Search for the cell housing the specified text and yield its [x, y] center coordinate. 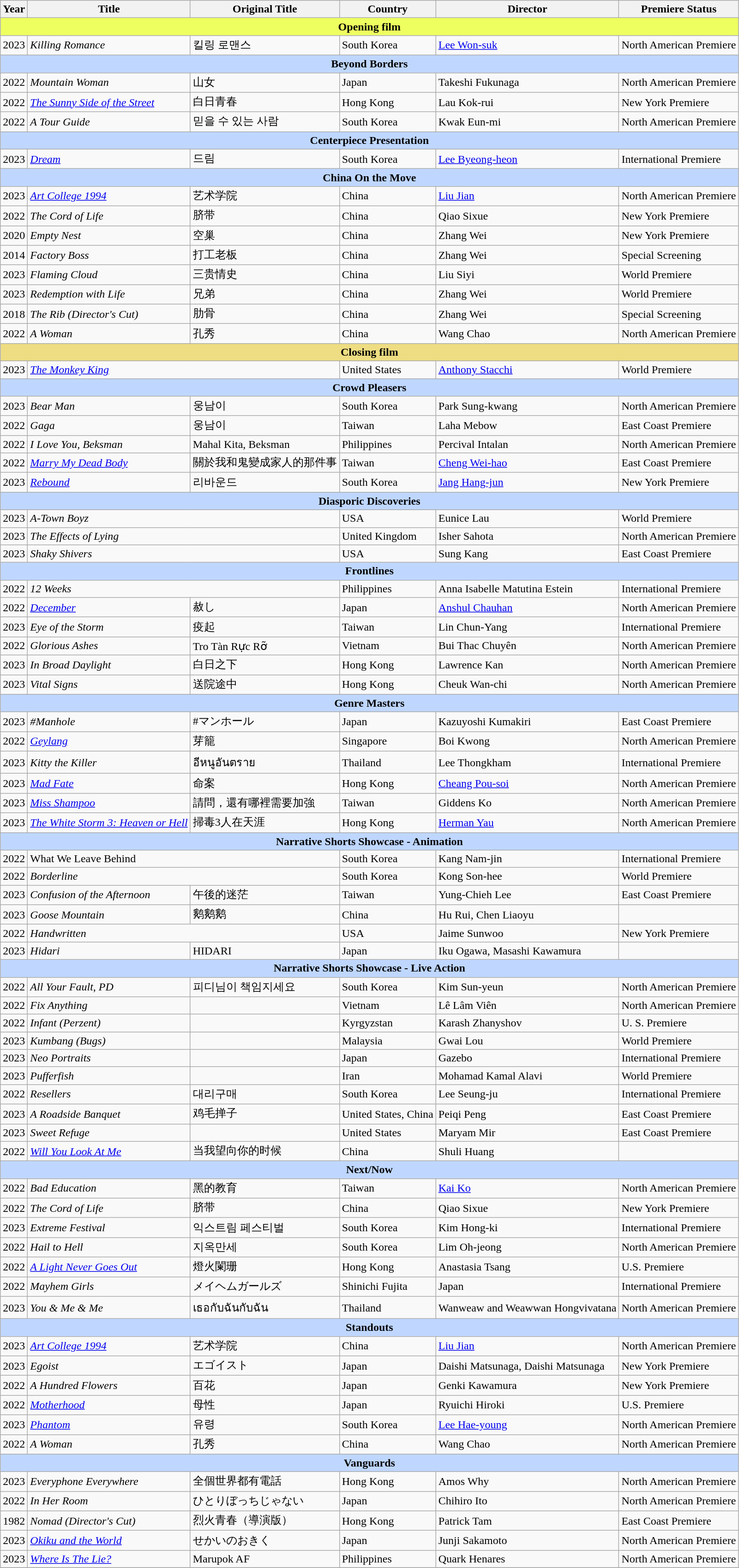
A Tour Guide [109, 122]
Sung Kang [527, 554]
Amos Why [527, 1482]
Hidari [109, 951]
Shaky Shivers [184, 554]
Takeshi Fukunaga [527, 83]
Lee Byeong-heon [527, 159]
Where Is The Lie? [109, 1559]
Lee Seung-ju [527, 1094]
Lau Kok-rui [527, 102]
Narrative Shorts Showcase - Animation [369, 841]
Title [109, 9]
燈火闌珊 [265, 1267]
烈火青春（導演版） [265, 1520]
믿을 수 있는 사람 [265, 122]
Mountain Woman [109, 83]
全個世界都有電話 [265, 1482]
空巢 [265, 235]
掃毒3人在天涯 [265, 823]
Hu Rui, Chen Liaoyu [527, 914]
Eye of the Storm [109, 627]
Gaga [109, 425]
Anshul Chauhan [527, 607]
三贵情史 [265, 275]
Junji Sakamoto [527, 1541]
Next/Now [369, 1170]
Liu Siyi [527, 275]
打工老板 [265, 256]
Kai Ko [527, 1188]
Rebound [109, 483]
A Light Never Goes Out [109, 1267]
Anthony Stacchi [527, 370]
Herman Yau [527, 823]
2018 [14, 314]
In Broad Daylight [109, 665]
유령 [265, 1425]
Bad Education [109, 1188]
지옥만세 [265, 1247]
疫起 [265, 627]
Marupok AF [265, 1559]
肋骨 [265, 314]
Lin Chun-Yang [527, 627]
Patrick Tam [527, 1520]
You & Me & Me [109, 1307]
Crowd Pleasers [369, 387]
Bui Thac Chuyên [527, 646]
Singapore [388, 742]
Tro Tàn Rực Rỡ [265, 646]
Killing Romance [109, 45]
Empty Nest [109, 235]
Isher Sahota [527, 536]
Borderline [184, 876]
Kong Son-hee [527, 876]
대리구매 [265, 1094]
Closing film [369, 352]
当我望向你的时候 [265, 1151]
Neo Portraits [109, 1058]
Kim Hong-ki [527, 1228]
Park Sung-kwang [527, 406]
Factory Boss [109, 256]
Handwritten [184, 933]
리바운드 [265, 483]
山女 [265, 83]
December [109, 607]
Goose Mountain [109, 914]
#Manhole [109, 721]
Kang Nam-jin [527, 859]
Giddens Ko [527, 803]
China On the Move [369, 178]
Mayhem Girls [109, 1287]
せかいのおきく [265, 1541]
Original Title [265, 9]
Everyphone Everywhere [109, 1482]
Fix Anything [109, 1006]
Kyrgyzstan [388, 1023]
命案 [265, 783]
Mahal Kita, Beksman [265, 444]
The Effects of Lying [184, 536]
Anna Isabelle Matutina Estein [527, 589]
Lawrence Kan [527, 665]
Chihiro Ito [527, 1501]
Boi Kwong [527, 742]
Cheuk Wan-chi [527, 685]
鹅鹅鹅 [265, 914]
익스트림 페스티벌 [265, 1228]
1982 [14, 1520]
兄弟 [265, 294]
Centerpiece Presentation [369, 140]
All Your Fault, PD [109, 987]
Infant (Perzent) [109, 1023]
Narrative Shorts Showcase - Live Action [369, 968]
Phantom [109, 1425]
Opening film [369, 27]
Kazuyoshi Kumakiri [527, 721]
Premiere Status [679, 9]
Redemption with Life [109, 294]
關於我和鬼變成家人的那件事 [265, 463]
Kumbang (Bugs) [109, 1041]
United Kingdom [388, 536]
A-Town Boyz [184, 519]
Kim Sun-yeun [527, 987]
Confusion of the Afternoon [109, 895]
Frontlines [369, 571]
United States, China [388, 1114]
白日之下 [265, 665]
送院途中 [265, 685]
2020 [14, 235]
Laha Mebow [527, 425]
Mad Fate [109, 783]
Lê Lâm Viên [527, 1006]
The White Storm 3: Heaven or Hell [109, 823]
Miss Shampoo [109, 803]
Shinichi Fujita [388, 1287]
Vanguards [369, 1463]
Iku Ogawa, Masashi Kawamura [527, 951]
Quark Henares [527, 1559]
Bear Man [109, 406]
Director [527, 9]
Gazebo [527, 1058]
HIDARI [265, 951]
Wanweaw and Weawwan Hongvivatana [527, 1307]
킬링 로맨스 [265, 45]
Jang Hang-jun [527, 483]
Diasporic Discoveries [369, 501]
Mohamad Kamal Alavi [527, 1076]
Lee Thongkham [527, 762]
Lee Won-suk [527, 45]
Gwai Lou [527, 1041]
Yung-Chieh Lee [527, 895]
Sweet Refuge [109, 1133]
I Love You, Beksman [109, 444]
Hail to Hell [109, 1247]
Daishi Matsunaga, Daishi Matsunaga [527, 1365]
午後的迷茫 [265, 895]
Genki Kawamura [527, 1386]
Lim Oh-jeong [527, 1247]
Cheng Wei-hao [527, 463]
Motherhood [109, 1405]
請問，還有哪裡需要加強 [265, 803]
Ryuichi Hiroki [527, 1405]
U. S. Premiere [679, 1023]
鸡毛掸子 [265, 1114]
赦し [265, 607]
Maryam Mir [527, 1133]
Shuli Huang [527, 1151]
Marry My Dead Body [109, 463]
Standouts [369, 1328]
Lee Hae-young [527, 1425]
Eunice Lau [527, 519]
Egoist [109, 1365]
Flaming Cloud [109, 275]
Country [388, 9]
Dream [109, 159]
Extreme Festival [109, 1228]
피디님이 책임지세요 [265, 987]
드림 [265, 159]
Glorious Ashes [109, 646]
Okiku and the World [109, 1541]
Kitty the Killer [109, 762]
黑的教育 [265, 1188]
Jaime Sunwoo [527, 933]
芽籠 [265, 742]
Geylang [109, 742]
Cheang Pou-soi [527, 783]
メイヘムガールズ [265, 1287]
白日青春 [265, 102]
Karash Zhanyshov [527, 1023]
Pufferfish [109, 1076]
A Roadside Banquet [109, 1114]
Percival Intalan [527, 444]
Will You Look At Me [109, 1151]
Malaysia [388, 1041]
Iran [388, 1076]
The Monkey King [184, 370]
เธอกับฉันกับฉัน [265, 1307]
อีหนูอันตราย [265, 762]
Beyond Borders [369, 64]
百花 [265, 1386]
Kwak Eun-mi [527, 122]
母性 [265, 1405]
2014 [14, 256]
Nomad (Director's Cut) [109, 1520]
Anastasia Tsang [527, 1267]
In Her Room [109, 1501]
12 Weeks [184, 589]
Peiqi Peng [527, 1114]
What We Leave Behind [184, 859]
Genre Masters [369, 703]
ひとりぼっちじゃない [265, 1501]
Year [14, 9]
Resellers [109, 1094]
Vital Signs [109, 685]
The Rib (Director's Cut) [109, 314]
The Sunny Side of the Street [109, 102]
エゴイスト [265, 1365]
#マンホール [265, 721]
A Hundred Flowers [109, 1386]
